Determine the [X, Y] coordinate at the center of the cell enclosing the given text.  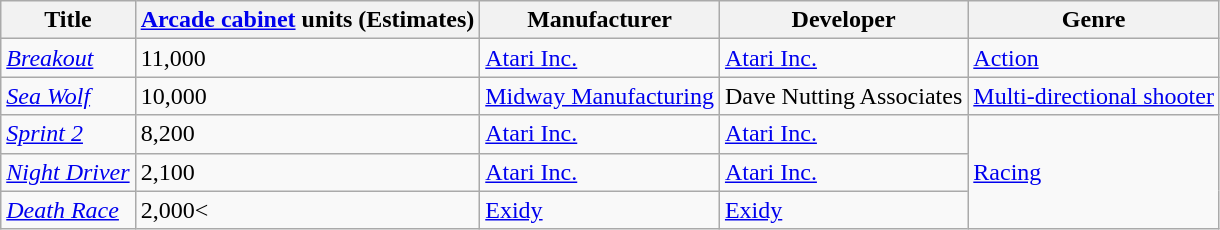
2,000< [308, 210]
10,000 [308, 96]
Multi-directional shooter [1094, 96]
Genre [1094, 20]
Death Race [68, 210]
Dave Nutting Associates [843, 96]
8,200 [308, 134]
Breakout [68, 58]
Title [68, 20]
Manufacturer [600, 20]
Developer [843, 20]
Arcade cabinet units (Estimates) [308, 20]
2,100 [308, 172]
Sea Wolf [68, 96]
Midway Manufacturing [600, 96]
11,000 [308, 58]
Night Driver [68, 172]
Action [1094, 58]
Racing [1094, 172]
Sprint 2 [68, 134]
